Find where the given text appears and provide that cell's center as (x, y) coordinate. 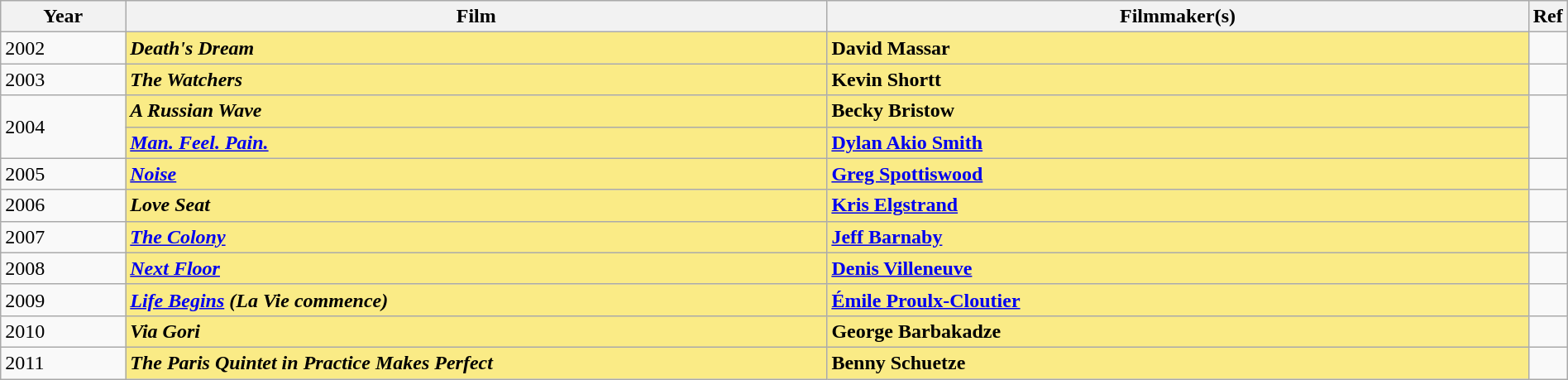
Next Floor (476, 268)
Filmmaker(s) (1178, 17)
2007 (63, 237)
Greg Spottiswood (1178, 174)
The Colony (476, 237)
David Massar (1178, 48)
2004 (63, 127)
Kevin Shortt (1178, 79)
The Paris Quintet in Practice Makes Perfect (476, 363)
2009 (63, 300)
Denis Villeneuve (1178, 268)
Film (476, 17)
The Watchers (476, 79)
Life Begins (La Vie commence) (476, 300)
Year (63, 17)
2008 (63, 268)
Ref (1548, 17)
2002 (63, 48)
Émile Proulx-Cloutier (1178, 300)
Becky Bristow (1178, 111)
George Barbakadze (1178, 331)
2006 (63, 205)
Man. Feel. Pain. (476, 142)
Love Seat (476, 205)
Via Gori (476, 331)
2010 (63, 331)
Dylan Akio Smith (1178, 142)
Noise (476, 174)
Death's Dream (476, 48)
Kris Elgstrand (1178, 205)
A Russian Wave (476, 111)
2011 (63, 363)
Benny Schuetze (1178, 363)
2005 (63, 174)
2003 (63, 79)
Jeff Barnaby (1178, 237)
